Locate the cell with the specified text and output its (X, Y) center coordinate. 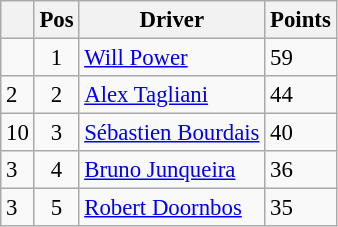
Bruno Junqueira (172, 170)
Will Power (172, 58)
Driver (172, 20)
35 (300, 208)
10 (18, 133)
Points (300, 20)
Pos (56, 20)
40 (300, 133)
44 (300, 95)
4 (56, 170)
Sébastien Bourdais (172, 133)
59 (300, 58)
1 (56, 58)
Robert Doornbos (172, 208)
36 (300, 170)
5 (56, 208)
Alex Tagliani (172, 95)
